Determine the (X, Y) coordinate at the center of the cell enclosing the given text.  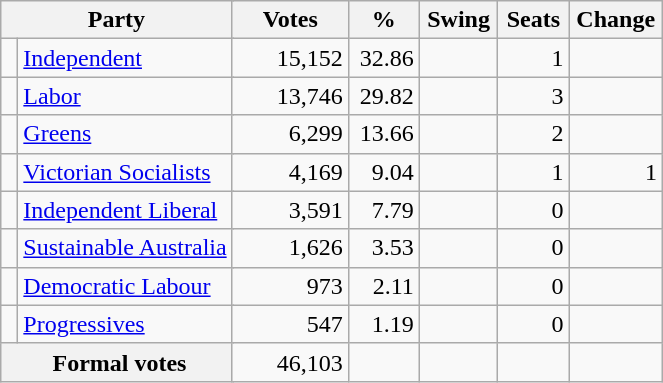
547 (290, 324)
Party (116, 20)
Progressives (125, 324)
2.11 (384, 286)
13.66 (384, 134)
Sustainable Australia (125, 248)
Victorian Socialists (125, 172)
Labor (125, 96)
29.82 (384, 96)
% (384, 20)
7.79 (384, 210)
2 (534, 134)
3.53 (384, 248)
Swing (458, 20)
Change (616, 20)
Votes (290, 20)
3,591 (290, 210)
Democratic Labour (125, 286)
973 (290, 286)
9.04 (384, 172)
1.19 (384, 324)
Seats (534, 20)
Independent (125, 58)
15,152 (290, 58)
32.86 (384, 58)
1,626 (290, 248)
3 (534, 96)
46,103 (290, 362)
13,746 (290, 96)
Greens (125, 134)
Independent Liberal (125, 210)
4,169 (290, 172)
Formal votes (116, 362)
6,299 (290, 134)
